Pinpoint the cell where the given text exists, returning its (X, Y) midpoint coordinate. 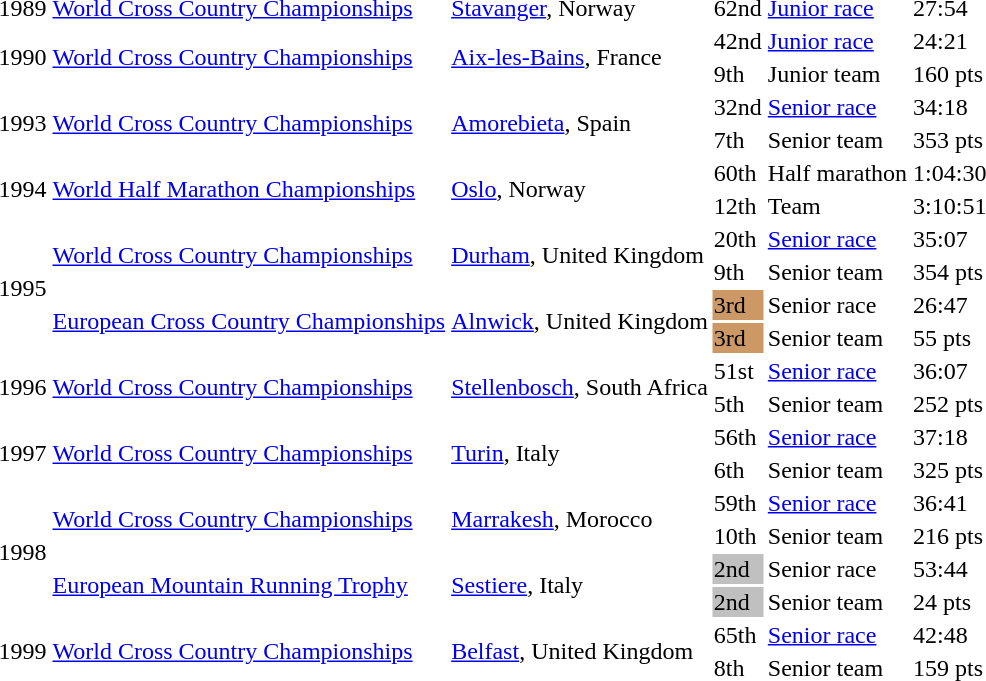
Junior team (837, 74)
Oslo, Norway (580, 190)
Amorebieta, Spain (580, 124)
65th (738, 635)
5th (738, 404)
Marrakesh, Morocco (580, 520)
60th (738, 173)
59th (738, 503)
World Half Marathon Championships (249, 190)
Junior race (837, 41)
51st (738, 371)
Aix-les-Bains, France (580, 58)
10th (738, 536)
Durham, United Kingdom (580, 256)
Stellenbosch, South Africa (580, 388)
Sestiere, Italy (580, 586)
32nd (738, 107)
European Cross Country Championships (249, 322)
6th (738, 470)
Alnwick, United Kingdom (580, 322)
Turin, Italy (580, 454)
Half marathon (837, 173)
12th (738, 206)
Team (837, 206)
European Mountain Running Trophy (249, 586)
20th (738, 239)
56th (738, 437)
42nd (738, 41)
7th (738, 140)
